Return the [X, Y] coordinate for the center point of the cell that contains the specified text.  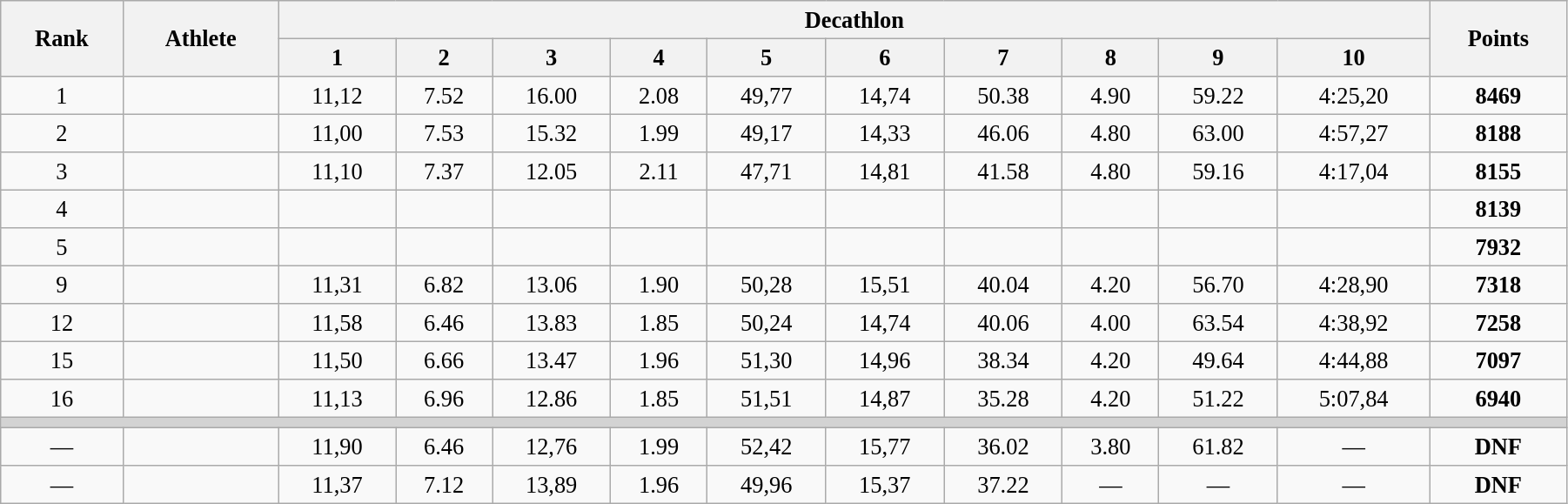
12,76 [552, 447]
7258 [1498, 323]
2.11 [660, 171]
10 [1354, 57]
4:28,90 [1354, 285]
13.06 [552, 285]
15 [62, 360]
16 [62, 399]
Athlete [200, 38]
47,71 [767, 171]
52,42 [767, 447]
46.06 [1003, 133]
7.52 [444, 95]
49.64 [1218, 360]
2.08 [660, 95]
15,37 [885, 485]
1.90 [660, 285]
8139 [1498, 209]
7097 [1498, 360]
7.37 [444, 171]
37.22 [1003, 485]
6.82 [444, 285]
49,77 [767, 95]
4:38,92 [1354, 323]
6 [885, 57]
63.00 [1218, 133]
40.06 [1003, 323]
4.00 [1110, 323]
3.80 [1110, 447]
11,13 [337, 399]
50.38 [1003, 95]
11,12 [337, 95]
59.16 [1218, 171]
6.96 [444, 399]
51,51 [767, 399]
11,90 [337, 447]
49,17 [767, 133]
11,00 [337, 133]
7.12 [444, 485]
11,31 [337, 285]
16.00 [552, 95]
Rank [62, 38]
13.83 [552, 323]
13.47 [552, 360]
8469 [1498, 95]
15,51 [885, 285]
14,96 [885, 360]
56.70 [1218, 285]
12.05 [552, 171]
4.90 [1110, 95]
4:17,04 [1354, 171]
6940 [1498, 399]
11,10 [337, 171]
12 [62, 323]
Decathlon [854, 19]
11,37 [337, 485]
63.54 [1218, 323]
51,30 [767, 360]
8155 [1498, 171]
5:07,84 [1354, 399]
4:25,20 [1354, 95]
41.58 [1003, 171]
35.28 [1003, 399]
61.82 [1218, 447]
8188 [1498, 133]
40.04 [1003, 285]
6.66 [444, 360]
11,50 [337, 360]
Points [1498, 38]
13,89 [552, 485]
14,33 [885, 133]
15.32 [552, 133]
14,87 [885, 399]
4:57,27 [1354, 133]
36.02 [1003, 447]
7 [1003, 57]
15,77 [885, 447]
11,58 [337, 323]
8 [1110, 57]
7318 [1498, 285]
7932 [1498, 247]
38.34 [1003, 360]
50,24 [767, 323]
12.86 [552, 399]
7.53 [444, 133]
4:44,88 [1354, 360]
51.22 [1218, 399]
59.22 [1218, 95]
50,28 [767, 285]
49,96 [767, 485]
14,81 [885, 171]
